Search for the cell housing the specified text and yield its [X, Y] center coordinate. 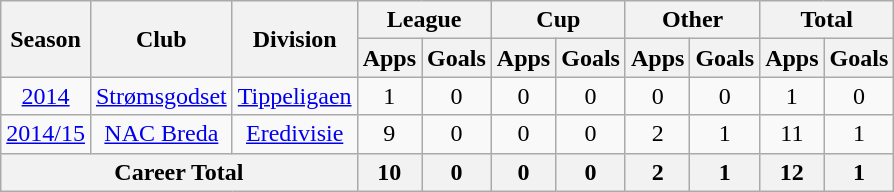
2014 [46, 96]
11 [792, 134]
12 [792, 172]
League [424, 20]
Eredivisie [294, 134]
NAC Breda [161, 134]
Division [294, 39]
10 [389, 172]
Cup [558, 20]
Season [46, 39]
Total [827, 20]
Career Total [179, 172]
Other [692, 20]
2014/15 [46, 134]
9 [389, 134]
Strømsgodset [161, 96]
Club [161, 39]
Tippeligaen [294, 96]
